Pinpoint the cell where the given text exists, returning its [x, y] midpoint coordinate. 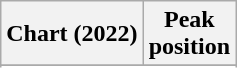
Peakposition [189, 34]
Chart (2022) [72, 34]
